Search for the cell housing the specified text and yield its [X, Y] center coordinate. 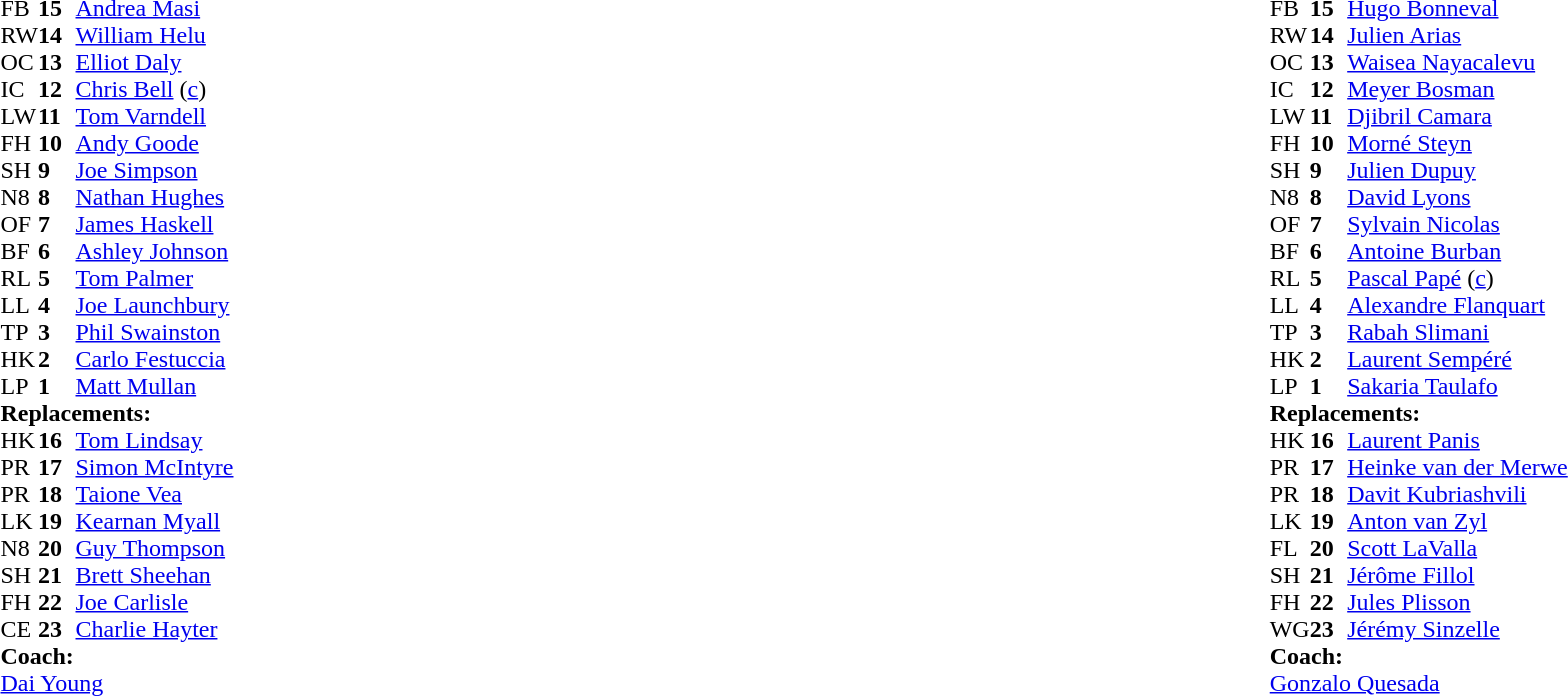
Scott LaValla [1458, 548]
Waisea Nayacalevu [1458, 62]
Davit Kubriashvili [1458, 494]
Elliot Daly [155, 62]
WG [1290, 630]
Alexandre Flanquart [1458, 306]
Chris Bell (c) [155, 90]
Kearnan Myall [155, 522]
Laurent Panis [1458, 440]
Rabah Slimani [1458, 332]
Ashley Johnson [155, 252]
Phil Swainston [155, 332]
James Haskell [155, 224]
Tom Lindsay [155, 440]
Joe Carlisle [155, 602]
Nathan Hughes [155, 198]
Jules Plisson [1458, 602]
Tom Palmer [155, 278]
Anton van Zyl [1458, 522]
Julien Dupuy [1458, 170]
Antoine Burban [1458, 252]
Simon McIntyre [155, 468]
Andy Goode [155, 144]
David Lyons [1458, 198]
Sakaria Taulafo [1458, 386]
Laurent Sempéré [1458, 360]
Tom Varndell [155, 116]
CE [19, 630]
FL [1290, 548]
Joe Launchbury [155, 306]
Guy Thompson [155, 548]
Sylvain Nicolas [1458, 224]
Julien Arias [1458, 36]
Carlo Festuccia [155, 360]
Jérémy Sinzelle [1458, 630]
Taione Vea [155, 494]
Matt Mullan [155, 386]
Meyer Bosman [1458, 90]
Charlie Hayter [155, 630]
Djibril Camara [1458, 116]
Pascal Papé (c) [1458, 278]
Heinke van der Merwe [1458, 468]
Morné Steyn [1458, 144]
William Helu [155, 36]
Joe Simpson [155, 170]
Brett Sheehan [155, 576]
Jérôme Fillol [1458, 576]
